Locate the cell with the specified text and output its (x, y) center coordinate. 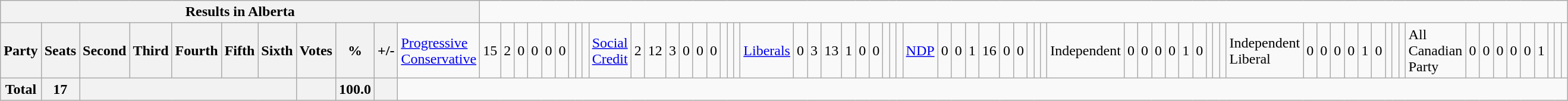
Total (21, 89)
Second (105, 50)
Third (151, 50)
Social Credit (610, 50)
16 (989, 50)
12 (655, 50)
13 (831, 50)
Fifth (240, 50)
+/- (386, 50)
% (354, 50)
Results in Alberta (240, 12)
100.0 (354, 89)
Sixth (277, 50)
Seats (60, 50)
15 (490, 50)
Votes (316, 50)
Fourth (196, 50)
17 (60, 89)
Independent Liberal (1265, 50)
NDP (920, 50)
Liberals (767, 50)
Party (21, 50)
Progressive Conservative (439, 50)
Independent (1086, 50)
All Canadian Party (1435, 50)
